Capture the cell that displays the provided text and extract its (X, Y) central coordinate. 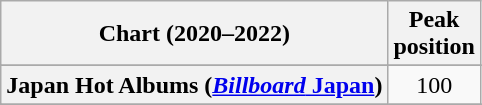
Japan Hot Albums (Billboard Japan) (194, 85)
Chart (2020–2022) (194, 34)
Peakposition (434, 34)
100 (434, 85)
